For the text-containing cell, return its midpoint in [X, Y] coordinate format. 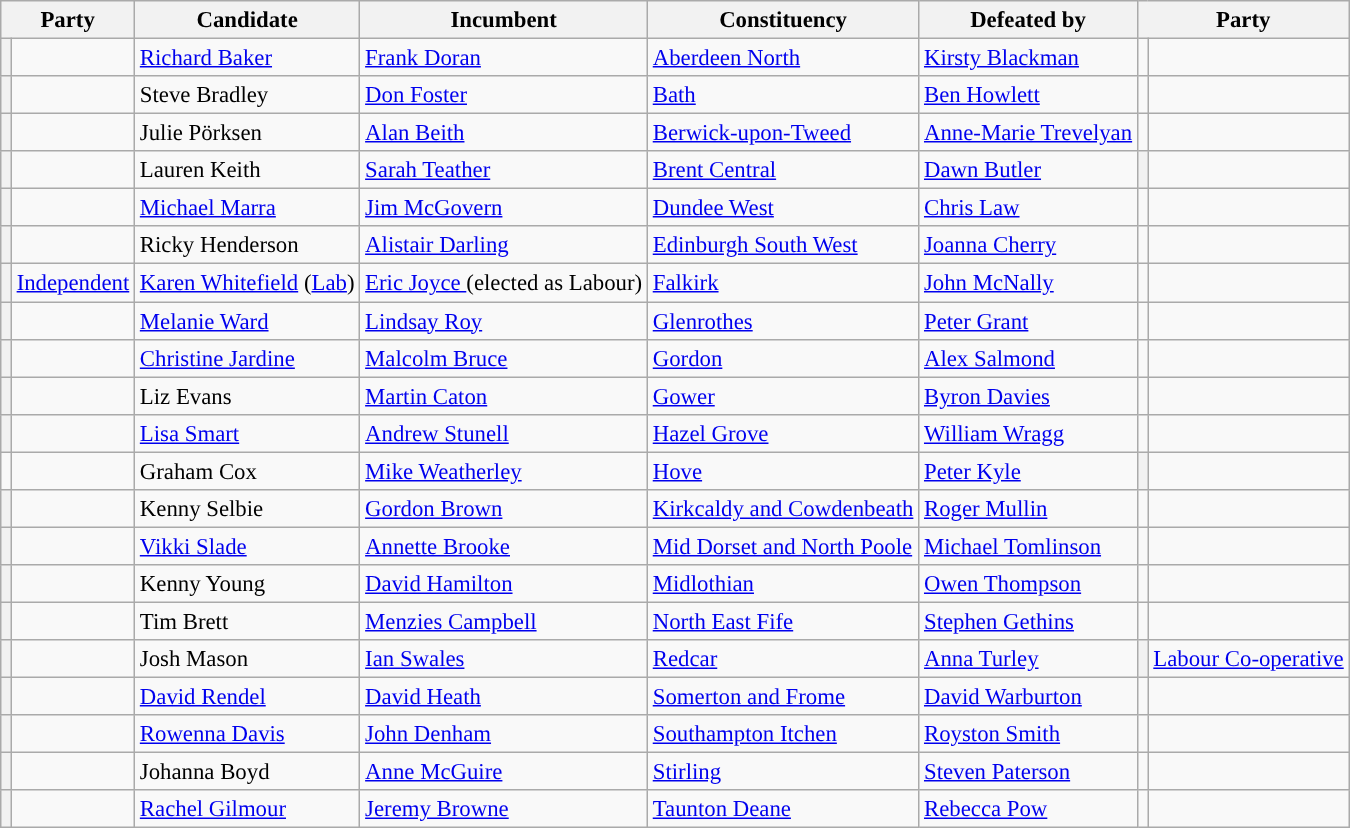
Steve Bradley [248, 95]
Lindsay Roy [504, 321]
Don Foster [504, 95]
Mike Weatherley [504, 471]
Labour Co-operative [1248, 659]
Gordon Brown [504, 509]
Southampton Itchen [782, 734]
Peter Grant [1028, 321]
Rachel Gilmour [248, 809]
David Hamilton [504, 584]
Lisa Smart [248, 433]
Tim Brett [248, 621]
Stephen Gethins [1028, 621]
Jim McGovern [504, 208]
Julie Pörksen [248, 133]
Menzies Campbell [504, 621]
Defeated by [1028, 20]
William Wragg [1028, 433]
Anne-Marie Trevelyan [1028, 133]
Royston Smith [1028, 734]
Glenrothes [782, 321]
Johanna Boyd [248, 772]
Somerton and Frome [782, 697]
Annette Brooke [504, 546]
Mid Dorset and North Poole [782, 546]
Falkirk [782, 283]
Karen Whitefield (Lab) [248, 283]
Roger Mullin [1028, 509]
Owen Thompson [1028, 584]
David Heath [504, 697]
Michael Marra [248, 208]
Steven Paterson [1028, 772]
Incumbent [504, 20]
Brent Central [782, 170]
Rebecca Pow [1028, 809]
John McNally [1028, 283]
Sarah Teather [504, 170]
Anne McGuire [504, 772]
John Denham [504, 734]
Gower [782, 396]
Peter Kyle [1028, 471]
Independent [72, 283]
Josh Mason [248, 659]
Byron Davies [1028, 396]
Redcar [782, 659]
Eric Joyce (elected as Labour) [504, 283]
Kirkcaldy and Cowdenbeath [782, 509]
Kirsty Blackman [1028, 58]
Martin Caton [504, 396]
Melanie Ward [248, 321]
Hove [782, 471]
Constituency [782, 20]
Michael Tomlinson [1028, 546]
Midlothian [782, 584]
Vikki Slade [248, 546]
Liz Evans [248, 396]
Candidate [248, 20]
Christine Jardine [248, 358]
Edinburgh South West [782, 245]
Bath [782, 95]
Andrew Stunell [504, 433]
Ricky Henderson [248, 245]
Malcolm Bruce [504, 358]
Ian Swales [504, 659]
Aberdeen North [782, 58]
David Warburton [1028, 697]
Dawn Butler [1028, 170]
Hazel Grove [782, 433]
Frank Doran [504, 58]
Rowenna Davis [248, 734]
Kenny Young [248, 584]
Graham Cox [248, 471]
Ben Howlett [1028, 95]
Lauren Keith [248, 170]
Kenny Selbie [248, 509]
Dundee West [782, 208]
Taunton Deane [782, 809]
Berwick-upon-Tweed [782, 133]
Alex Salmond [1028, 358]
Richard Baker [248, 58]
Joanna Cherry [1028, 245]
Anna Turley [1028, 659]
Alan Beith [504, 133]
North East Fife [782, 621]
Gordon [782, 358]
Chris Law [1028, 208]
Stirling [782, 772]
David Rendel [248, 697]
Alistair Darling [504, 245]
Jeremy Browne [504, 809]
